Determine the [x, y] coordinate at the center of the cell enclosing the given text.  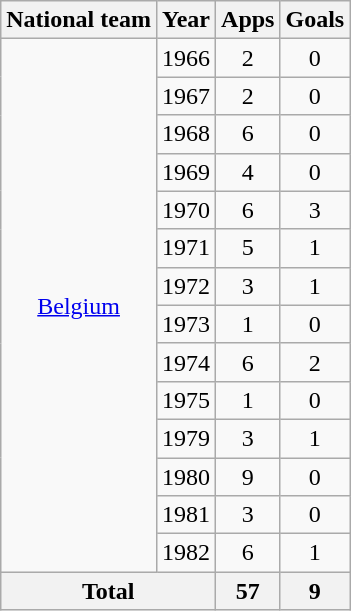
1969 [186, 172]
1974 [186, 362]
Total [108, 591]
Belgium [79, 306]
1967 [186, 96]
1979 [186, 438]
National team [79, 20]
1972 [186, 286]
57 [248, 591]
1980 [186, 477]
1966 [186, 58]
1982 [186, 553]
Year [186, 20]
1970 [186, 210]
1973 [186, 324]
1968 [186, 134]
1975 [186, 400]
5 [248, 248]
Apps [248, 20]
1981 [186, 515]
Goals [315, 20]
1971 [186, 248]
4 [248, 172]
